Find where the given text appears and provide that cell's center as [X, Y] coordinate. 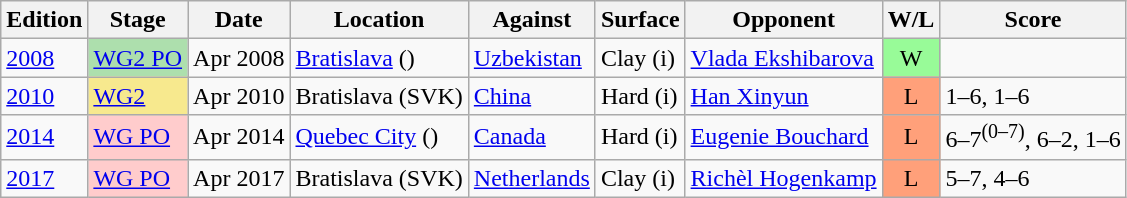
Against [532, 20]
W/L [911, 20]
Apr 2017 [239, 178]
Vlada Ekshibarova [784, 58]
Apr 2008 [239, 58]
Richèl Hogenkamp [784, 178]
Apr 2014 [239, 138]
Score [1033, 20]
Opponent [784, 20]
Han Xinyun [784, 96]
1–6, 1–6 [1033, 96]
Edition [44, 20]
Netherlands [532, 178]
2010 [44, 96]
China [532, 96]
Quebec City () [379, 138]
Uzbekistan [532, 58]
WG2 [138, 96]
Canada [532, 138]
Eugenie Bouchard [784, 138]
Apr 2010 [239, 96]
WG2 PO [138, 58]
Location [379, 20]
2014 [44, 138]
2017 [44, 178]
6–7(0–7), 6–2, 1–6 [1033, 138]
Bratislava () [379, 58]
Stage [138, 20]
Surface [640, 20]
2008 [44, 58]
W [911, 58]
Date [239, 20]
5–7, 4–6 [1033, 178]
